Scan for the cell matching the given text and deliver its [x, y] coordinate at center. 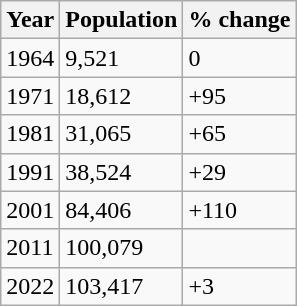
38,524 [122, 172]
18,612 [122, 96]
+110 [240, 210]
100,079 [122, 248]
% change [240, 20]
+29 [240, 172]
+65 [240, 134]
103,417 [122, 286]
2001 [30, 210]
Population [122, 20]
+3 [240, 286]
+95 [240, 96]
1971 [30, 96]
31,065 [122, 134]
84,406 [122, 210]
9,521 [122, 58]
1981 [30, 134]
0 [240, 58]
2011 [30, 248]
Year [30, 20]
1991 [30, 172]
1964 [30, 58]
2022 [30, 286]
